Capture the cell that displays the provided text and extract its [X, Y] central coordinate. 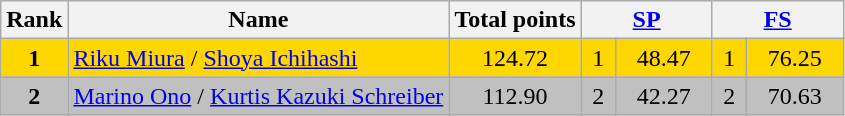
SP [646, 20]
Total points [515, 20]
Name [258, 20]
70.63 [794, 96]
42.27 [664, 96]
Riku Miura / Shoya Ichihashi [258, 58]
Rank [34, 20]
Marino Ono / Kurtis Kazuki Schreiber [258, 96]
112.90 [515, 96]
FS [778, 20]
76.25 [794, 58]
124.72 [515, 58]
48.47 [664, 58]
